Return [X, Y] of the center of cell containing provided text 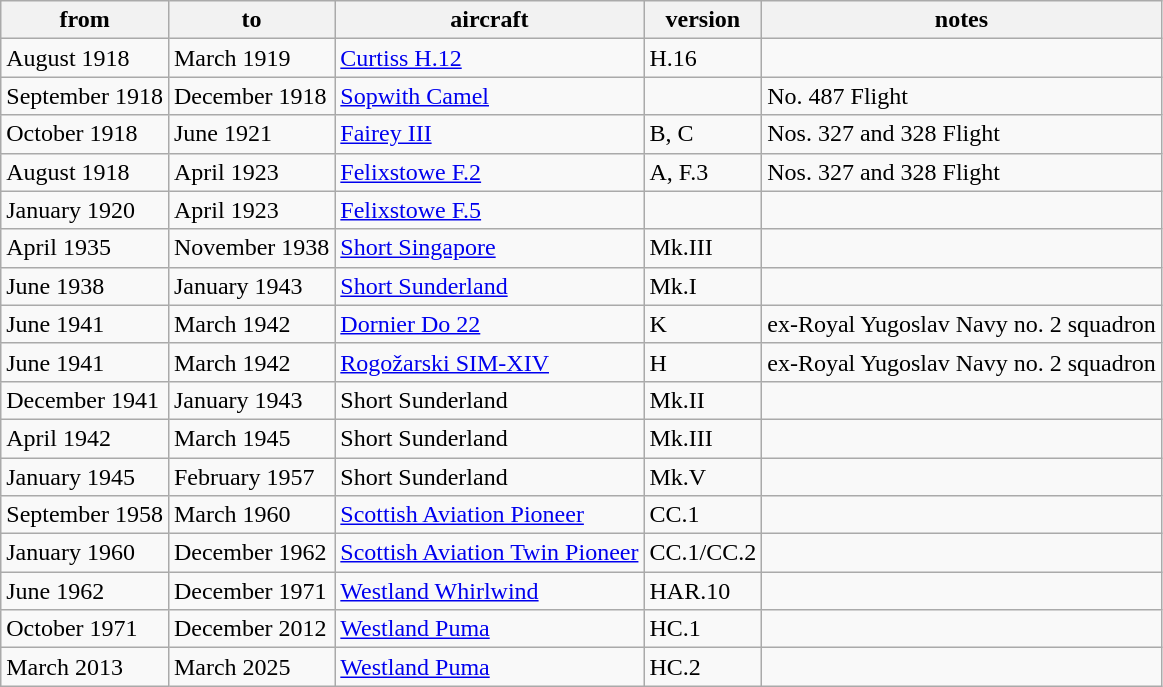
Felixstowe F.2 [490, 172]
March 2013 [85, 667]
December 1941 [85, 400]
B, C [703, 134]
Mk.II [703, 400]
Sopwith Camel [490, 96]
June 1962 [85, 591]
Curtiss H.12 [490, 58]
April 1942 [85, 438]
from [85, 20]
Fairey III [490, 134]
No. 487 Flight [962, 96]
A, F.3 [703, 172]
H [703, 362]
HAR.10 [703, 591]
Rogožarski SIM-XIV [490, 362]
HC.2 [703, 667]
Dornier Do 22 [490, 324]
January 1920 [85, 210]
December 1918 [251, 96]
March 1960 [251, 515]
March 2025 [251, 667]
CC.1/CC.2 [703, 553]
H.16 [703, 58]
October 1971 [85, 629]
Felixstowe F.5 [490, 210]
December 1971 [251, 591]
Westland Whirlwind [490, 591]
June 1921 [251, 134]
June 1938 [85, 286]
April 1935 [85, 248]
notes [962, 20]
K [703, 324]
March 1945 [251, 438]
September 1958 [85, 515]
December 2012 [251, 629]
aircraft [490, 20]
November 1938 [251, 248]
Scottish Aviation Pioneer [490, 515]
Mk.V [703, 477]
December 1962 [251, 553]
January 1945 [85, 477]
March 1919 [251, 58]
Mk.I [703, 286]
CC.1 [703, 515]
Scottish Aviation Twin Pioneer [490, 553]
October 1918 [85, 134]
to [251, 20]
February 1957 [251, 477]
version [703, 20]
September 1918 [85, 96]
HC.1 [703, 629]
Short Singapore [490, 248]
January 1960 [85, 553]
